Scan for the cell matching the given text and deliver its [X, Y] coordinate at center. 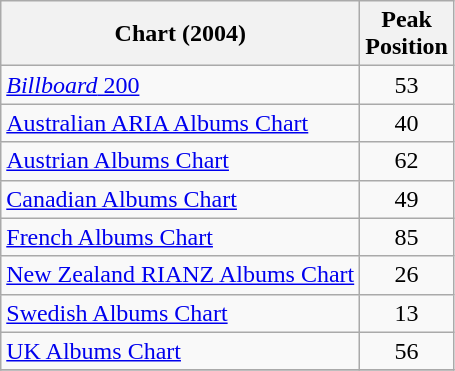
49 [407, 199]
40 [407, 123]
62 [407, 161]
26 [407, 275]
Austrian Albums Chart [180, 161]
Canadian Albums Chart [180, 199]
PeakPosition [407, 34]
13 [407, 313]
Swedish Albums Chart [180, 313]
Chart (2004) [180, 34]
Billboard 200 [180, 85]
Australian ARIA Albums Chart [180, 123]
85 [407, 237]
56 [407, 351]
French Albums Chart [180, 237]
53 [407, 85]
UK Albums Chart [180, 351]
New Zealand RIANZ Albums Chart [180, 275]
